Search for the cell housing the specified text and yield its [X, Y] center coordinate. 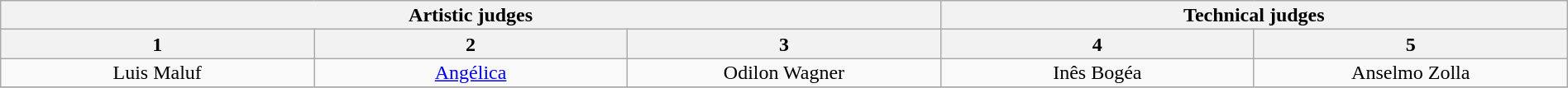
5 [1411, 44]
Angélica [471, 72]
Luis Maluf [157, 72]
1 [157, 44]
Technical judges [1254, 15]
3 [784, 44]
Anselmo Zolla [1411, 72]
4 [1097, 44]
Artistic judges [471, 15]
2 [471, 44]
Odilon Wagner [784, 72]
Inês Bogéa [1097, 72]
